Output the [x, y] coordinate of the center of the cell containing the given text.  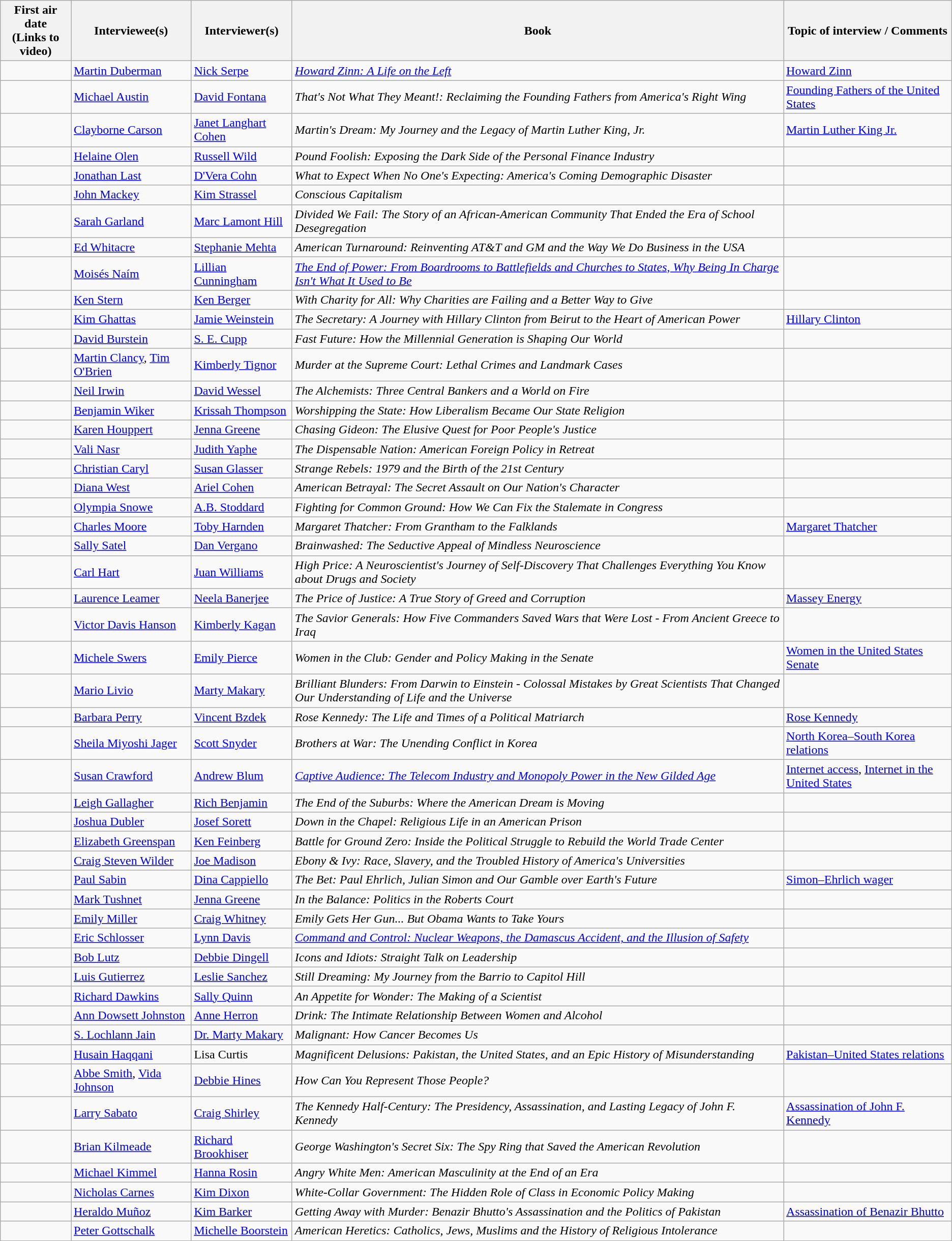
Founding Fathers of the United States [868, 97]
Book [538, 31]
David Fontana [242, 97]
Victor Davis Hanson [131, 625]
Brian Kilmeade [131, 1146]
Kim Barker [242, 1212]
Martin Luther King Jr. [868, 130]
Craig Shirley [242, 1114]
Joe Madison [242, 861]
Conscious Capitalism [538, 195]
An Appetite for Wonder: The Making of a Scientist [538, 996]
Anne Herron [242, 1015]
Bob Lutz [131, 957]
Jonathan Last [131, 175]
Debbie Dingell [242, 957]
Olympia Snowe [131, 507]
Brainwashed: The Seductive Appeal of Mindless Neuroscience [538, 546]
Richard Brookhiser [242, 1146]
Pakistan–United States relations [868, 1054]
Benjamin Wiker [131, 410]
Sally Quinn [242, 996]
Simon–Ehrlich wager [868, 880]
Fast Future: How the Millennial Generation is Shaping Our World [538, 338]
Helaine Olen [131, 156]
Drink: The Intimate Relationship Between Women and Alcohol [538, 1015]
The Dispensable Nation: American Foreign Policy in Retreat [538, 449]
First air date(Links to video) [36, 31]
Divided We Fail: The Story of an African-American Community That Ended the Era of School Desegregation [538, 221]
Pound Foolish: Exposing the Dark Side of the Personal Finance Industry [538, 156]
Toby Harnden [242, 526]
Dr. Marty Makary [242, 1035]
Lillian Cunningham [242, 274]
Josef Sorett [242, 822]
Ann Dowsett Johnston [131, 1015]
S. E. Cupp [242, 338]
Howard Zinn: A Life on the Left [538, 71]
Interviewee(s) [131, 31]
Marc Lamont Hill [242, 221]
Kimberly Kagan [242, 625]
Judith Yaphe [242, 449]
The Secretary: A Journey with Hillary Clinton from Beirut to the Heart of American Power [538, 319]
The Price of Justice: A True Story of Greed and Corruption [538, 598]
Ken Stern [131, 300]
Emily Gets Her Gun... But Obama Wants to Take Yours [538, 919]
Kim Strassel [242, 195]
Barbara Perry [131, 717]
Janet Langhart Cohen [242, 130]
Michele Swers [131, 657]
Martin Clancy, Tim O'Brien [131, 365]
Malignant: How Cancer Becomes Us [538, 1035]
In the Balance: Politics in the Roberts Court [538, 899]
Hillary Clinton [868, 319]
Massey Energy [868, 598]
Chasing Gideon: The Elusive Quest for Poor People's Justice [538, 430]
Hanna Rosin [242, 1173]
Abbe Smith, Vida Johnson [131, 1080]
Debbie Hines [242, 1080]
Emily Pierce [242, 657]
Brothers at War: The Unending Conflict in Korea [538, 744]
Ken Feinberg [242, 841]
Russell Wild [242, 156]
The Bet: Paul Ehrlich, Julian Simon and Our Gamble over Earth's Future [538, 880]
The End of Power: From Boardrooms to Battlefields and Churches to States, Why Being In Charge Isn't What It Used to Be [538, 274]
Women in the United States Senate [868, 657]
American Betrayal: The Secret Assault on Our Nation's Character [538, 488]
Mario Livio [131, 691]
How Can You Represent Those People? [538, 1080]
Ebony & Ivy: Race, Slavery, and the Troubled History of America's Universities [538, 861]
Emily Miller [131, 919]
The Alchemists: Three Central Bankers and a World on Fire [538, 391]
Christian Caryl [131, 468]
Nick Serpe [242, 71]
John Mackey [131, 195]
Husain Haqqani [131, 1054]
Sheila Miyoshi Jager [131, 744]
Susan Glasser [242, 468]
Charles Moore [131, 526]
Command and Control: Nuclear Weapons, the Damascus Accident, and the Illusion of Safety [538, 938]
Karen Houppert [131, 430]
Magnificent Delusions: Pakistan, the United States, and an Epic History of Misunderstanding [538, 1054]
Worshipping the State: How Liberalism Became Our State Religion [538, 410]
Joshua Dubler [131, 822]
Stephanie Mehta [242, 247]
Rose Kennedy [868, 717]
White-Collar Government: The Hidden Role of Class in Economic Policy Making [538, 1192]
Kimberly Tignor [242, 365]
Marty Makary [242, 691]
American Heretics: Catholics, Jews, Muslims and the History of Religious Intolerance [538, 1231]
Neela Banerjee [242, 598]
Luis Gutierrez [131, 977]
Lynn Davis [242, 938]
Moisés Naím [131, 274]
Neil Irwin [131, 391]
The Savior Generals: How Five Commanders Saved Wars that Were Lost - From Ancient Greece to Iraq [538, 625]
Leigh Gallagher [131, 803]
Laurence Leamer [131, 598]
Vali Nasr [131, 449]
Heraldo Muñoz [131, 1212]
Howard Zinn [868, 71]
Rose Kennedy: The Life and Times of a Political Matriarch [538, 717]
Michael Austin [131, 97]
Carl Hart [131, 572]
Leslie Sanchez [242, 977]
Juan Williams [242, 572]
Battle for Ground Zero: Inside the Political Struggle to Rebuild the World Trade Center [538, 841]
Dan Vergano [242, 546]
Craig Whitney [242, 919]
Andrew Blum [242, 776]
Assassination of Benazir Bhutto [868, 1212]
Getting Away with Murder: Benazir Bhutto's Assassination and the Politics of Pakistan [538, 1212]
Martin's Dream: My Journey and the Legacy of Martin Luther King, Jr. [538, 130]
Ken Berger [242, 300]
Assassination of John F. Kennedy [868, 1114]
Murder at the Supreme Court: Lethal Crimes and Landmark Cases [538, 365]
Strange Rebels: 1979 and the Birth of the 21st Century [538, 468]
Sally Satel [131, 546]
Kim Ghattas [131, 319]
A.B. Stoddard [242, 507]
With Charity for All: Why Charities are Failing and a Better Way to Give [538, 300]
David Burstein [131, 338]
D'Vera Cohn [242, 175]
Eric Schlosser [131, 938]
Fighting for Common Ground: How We Can Fix the Stalemate in Congress [538, 507]
Clayborne Carson [131, 130]
Women in the Club: Gender and Policy Making in the Senate [538, 657]
S. Lochlann Jain [131, 1035]
What to Expect When No One's Expecting: America's Coming Demographic Disaster [538, 175]
American Turnaround: Reinventing AT&T and GM and the Way We Do Business in the USA [538, 247]
Down in the Chapel: Religious Life in an American Prison [538, 822]
Lisa Curtis [242, 1054]
Margaret Thatcher [868, 526]
Margaret Thatcher: From Grantham to the Falklands [538, 526]
Nicholas Carnes [131, 1192]
Michelle Boorstein [242, 1231]
Ed Whitacre [131, 247]
Michael Kimmel [131, 1173]
Diana West [131, 488]
The End of the Suburbs: Where the American Dream is Moving [538, 803]
Elizabeth Greenspan [131, 841]
Jamie Weinstein [242, 319]
Sarah Garland [131, 221]
Larry Sabato [131, 1114]
Still Dreaming: My Journey from the Barrio to Capitol Hill [538, 977]
Peter Gottschalk [131, 1231]
Paul Sabin [131, 880]
The Kennedy Half-Century: The Presidency, Assassination, and Lasting Legacy of John F. Kennedy [538, 1114]
Captive Audience: The Telecom Industry and Monopoly Power in the New Gilded Age [538, 776]
Internet access, Internet in the United States [868, 776]
Rich Benjamin [242, 803]
David Wessel [242, 391]
North Korea–South Korea relations [868, 744]
Angry White Men: American Masculinity at the End of an Era [538, 1173]
Interviewer(s) [242, 31]
George Washington's Secret Six: The Spy Ring that Saved the American Revolution [538, 1146]
Icons and Idiots: Straight Talk on Leadership [538, 957]
Brilliant Blunders: From Darwin to Einstein - Colossal Mistakes by Great Scientists That Changed Our Understanding of Life and the Universe [538, 691]
Vincent Bzdek [242, 717]
Krissah Thompson [242, 410]
Ariel Cohen [242, 488]
Craig Steven Wilder [131, 861]
That's Not What They Meant!: Reclaiming the Founding Fathers from America's Right Wing [538, 97]
Susan Crawford [131, 776]
Topic of interview / Comments [868, 31]
High Price: A Neuroscientist's Journey of Self-Discovery That Challenges Everything You Know about Drugs and Society [538, 572]
Martin Duberman [131, 71]
Richard Dawkins [131, 996]
Mark Tushnet [131, 899]
Scott Snyder [242, 744]
Kim Dixon [242, 1192]
Dina Cappiello [242, 880]
